For the text-containing cell, return its midpoint in [x, y] coordinate format. 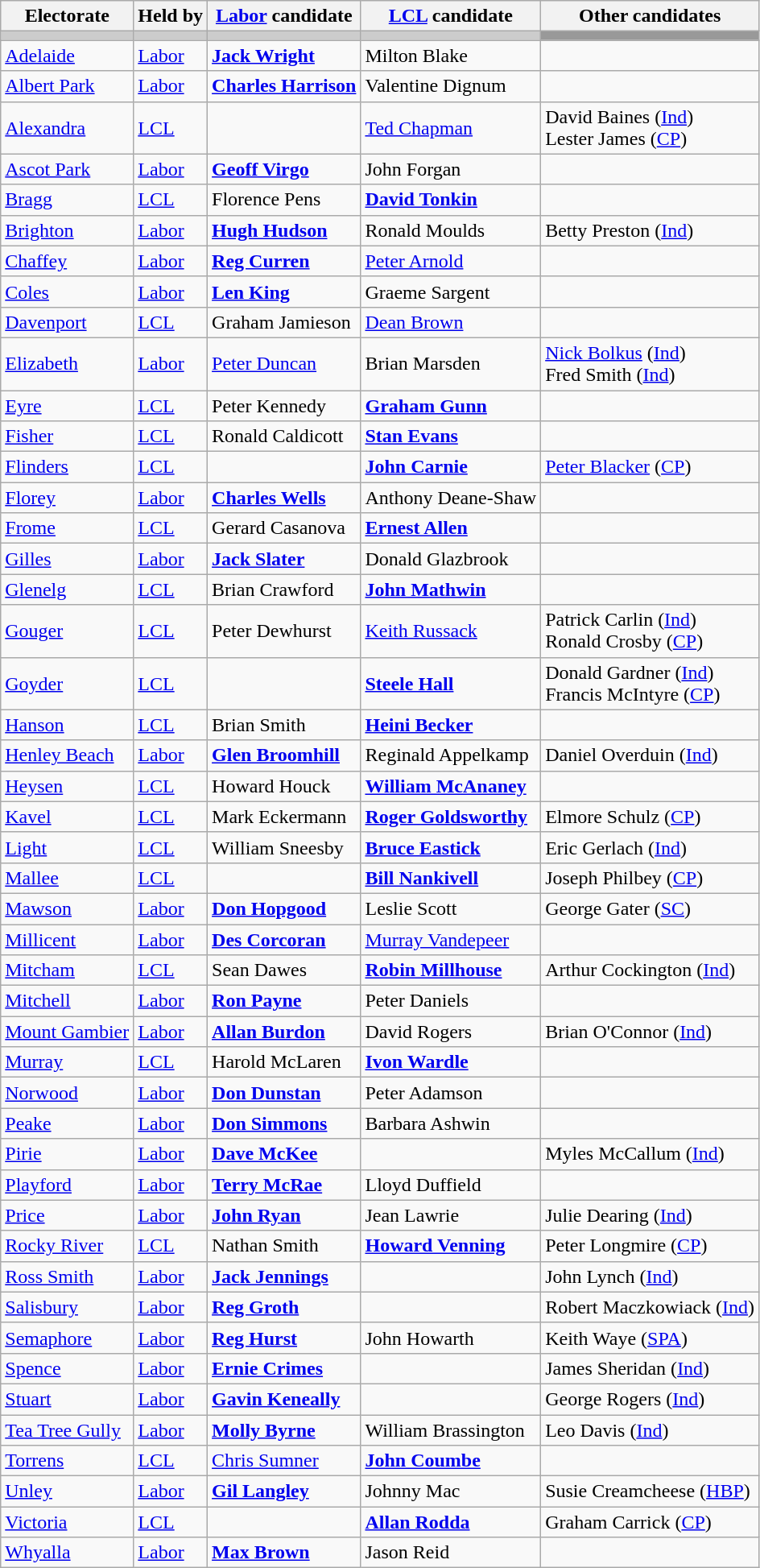
Arthur Cockington (Ind) [651, 970]
Peter Longmire (CP) [651, 1246]
Hanson [68, 725]
Labor candidate [284, 16]
Victoria [68, 1522]
Jason Reid [451, 1553]
Jean Lawrie [451, 1215]
Torrens [68, 1461]
Ron Payne [284, 1001]
Peter Adamson [451, 1093]
Peter Kennedy [284, 405]
Albert Park [68, 86]
Peter Daniels [451, 1001]
Mallee [68, 878]
Gil Langley [284, 1491]
Alexandra [68, 127]
James Sheridan (Ind) [651, 1368]
Len King [284, 292]
William Sneesby [284, 847]
Norwood [68, 1093]
John Howarth [451, 1338]
Keith Waye (SPA) [651, 1338]
Johnny Mac [451, 1491]
Murray [68, 1062]
Stan Evans [451, 436]
Bill Nankivell [451, 878]
Flinders [68, 467]
Gerard Casanova [284, 528]
Peake [68, 1123]
Ascot Park [68, 169]
George Gater (SC) [651, 908]
George Rogers (Ind) [651, 1399]
Millicent [68, 940]
John Forgan [451, 169]
Charles Harrison [284, 86]
Molly Byrne [284, 1429]
Leo Davis (Ind) [651, 1429]
Held by [171, 16]
Daniel Overduin (Ind) [651, 755]
Brian O'Connor (Ind) [651, 1032]
Price [68, 1215]
Reg Groth [284, 1307]
Jack Wright [284, 56]
Light [68, 847]
Mount Gambier [68, 1032]
Don Hopgood [284, 908]
Mawson [68, 908]
Lloyd Duffield [451, 1185]
Patrick Carlin (Ind) Ronald Crosby (CP) [651, 631]
Stuart [68, 1399]
Don Dunstan [284, 1093]
Fisher [68, 436]
Tea Tree Gully [68, 1429]
Myles McCallum (Ind) [651, 1154]
Harold McLaren [284, 1062]
Reg Curren [284, 261]
Elmore Schulz (CP) [651, 817]
Ted Chapman [451, 127]
Graham Jamieson [284, 322]
Florence Pens [284, 200]
Murray Vandepeer [451, 940]
David Rogers [451, 1032]
Dave McKee [284, 1154]
Peter Arnold [451, 261]
Steele Hall [451, 683]
Roger Goldsworthy [451, 817]
Frome [68, 528]
Howard Venning [451, 1246]
Gilles [68, 559]
Sean Dawes [284, 970]
Glen Broomhill [284, 755]
Des Corcoran [284, 940]
Nathan Smith [284, 1246]
Charles Wells [284, 498]
Bragg [68, 200]
Robin Millhouse [451, 970]
David Baines (Ind) Lester James (CP) [651, 127]
Ronald Caldicott [284, 436]
Barbara Ashwin [451, 1123]
Spence [68, 1368]
Susie Creamcheese (HBP) [651, 1491]
Rocky River [68, 1246]
Henley Beach [68, 755]
Chaffey [68, 261]
Peter Dewhurst [284, 631]
Eric Gerlach (Ind) [651, 847]
John Carnie [451, 467]
Julie Dearing (Ind) [651, 1215]
Nick Bolkus (Ind) Fred Smith (Ind) [651, 364]
William Brassington [451, 1429]
Milton Blake [451, 56]
LCL candidate [451, 16]
Betty Preston (Ind) [651, 230]
Semaphore [68, 1338]
John Ryan [284, 1215]
Coles [68, 292]
John Coumbe [451, 1461]
Anthony Deane-Shaw [451, 498]
Jack Slater [284, 559]
Brighton [68, 230]
Goyder [68, 683]
Bruce Eastick [451, 847]
Florey [68, 498]
Elizabeth [68, 364]
Keith Russack [451, 631]
Ross Smith [68, 1276]
Heini Becker [451, 725]
Graeme Sargent [451, 292]
Glenelg [68, 590]
Donald Gardner (Ind) Francis McIntyre (CP) [651, 683]
Playford [68, 1185]
Gavin Keneally [284, 1399]
Ivon Wardle [451, 1062]
Mitcham [68, 970]
Ernest Allen [451, 528]
Ronald Moulds [451, 230]
Kavel [68, 817]
Mitchell [68, 1001]
Allan Burdon [284, 1032]
William McAnaney [451, 786]
Graham Carrick (CP) [651, 1522]
Howard Houck [284, 786]
Robert Maczkowiack (Ind) [651, 1307]
Reg Hurst [284, 1338]
Eyre [68, 405]
Brian Smith [284, 725]
Reginald Appelkamp [451, 755]
Peter Duncan [284, 364]
Joseph Philbey (CP) [651, 878]
John Mathwin [451, 590]
Pirie [68, 1154]
Whyalla [68, 1553]
Unley [68, 1491]
Chris Sumner [284, 1461]
Brian Crawford [284, 590]
Max Brown [284, 1553]
Salisbury [68, 1307]
Brian Marsden [451, 364]
Geoff Virgo [284, 169]
Donald Glazbrook [451, 559]
Other candidates [651, 16]
Gouger [68, 631]
Allan Rodda [451, 1522]
Dean Brown [451, 322]
Don Simmons [284, 1123]
Graham Gunn [451, 405]
Hugh Hudson [284, 230]
Jack Jennings [284, 1276]
Valentine Dignum [451, 86]
John Lynch (Ind) [651, 1276]
Heysen [68, 786]
Leslie Scott [451, 908]
Adelaide [68, 56]
Mark Eckermann [284, 817]
Electorate [68, 16]
Peter Blacker (CP) [651, 467]
Ernie Crimes [284, 1368]
David Tonkin [451, 200]
Davenport [68, 322]
Terry McRae [284, 1185]
